Find where the given text appears and provide that cell's center as [X, Y] coordinate. 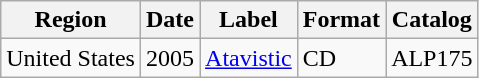
Atavistic [249, 58]
Date [170, 20]
CD [341, 58]
United States [71, 58]
Region [71, 20]
Label [249, 20]
ALP175 [432, 58]
2005 [170, 58]
Catalog [432, 20]
Format [341, 20]
